Capture the cell that displays the provided text and extract its (x, y) central coordinate. 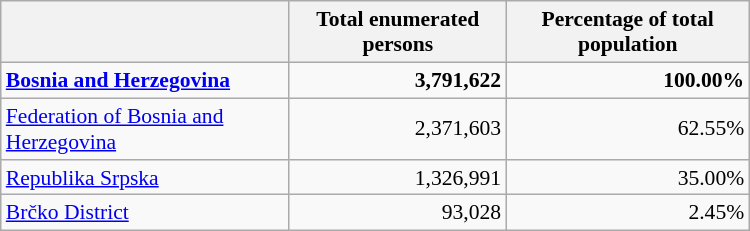
93,028 (398, 213)
62.55% (628, 128)
35.00% (628, 177)
3,791,622 (398, 80)
1,326,991 (398, 177)
100.00% (628, 80)
Total enumerated persons (398, 32)
Republika Srpska (146, 177)
2,371,603 (398, 128)
Bosnia and Herzegovina (146, 80)
Federation of Bosnia and Herzegovina (146, 128)
2.45% (628, 213)
Brčko District (146, 213)
Percentage of total population (628, 32)
